Determine the (x, y) coordinate at the center of the cell enclosing the given text.  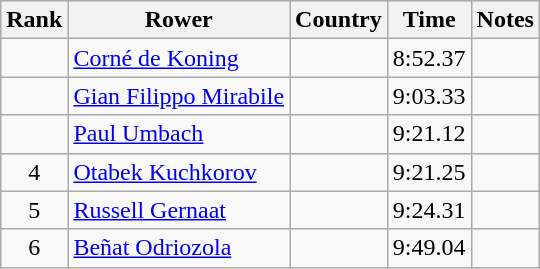
8:52.37 (429, 58)
Corné de Koning (179, 58)
Country (339, 20)
Notes (505, 20)
9:21.12 (429, 134)
Russell Gernaat (179, 210)
Beñat Odriozola (179, 248)
6 (34, 248)
9:24.31 (429, 210)
5 (34, 210)
9:21.25 (429, 172)
Rower (179, 20)
Otabek Kuchkorov (179, 172)
Rank (34, 20)
Time (429, 20)
Paul Umbach (179, 134)
Gian Filippo Mirabile (179, 96)
9:03.33 (429, 96)
4 (34, 172)
9:49.04 (429, 248)
